Provide the [X, Y] coordinate of the cell's center where the given text is located.  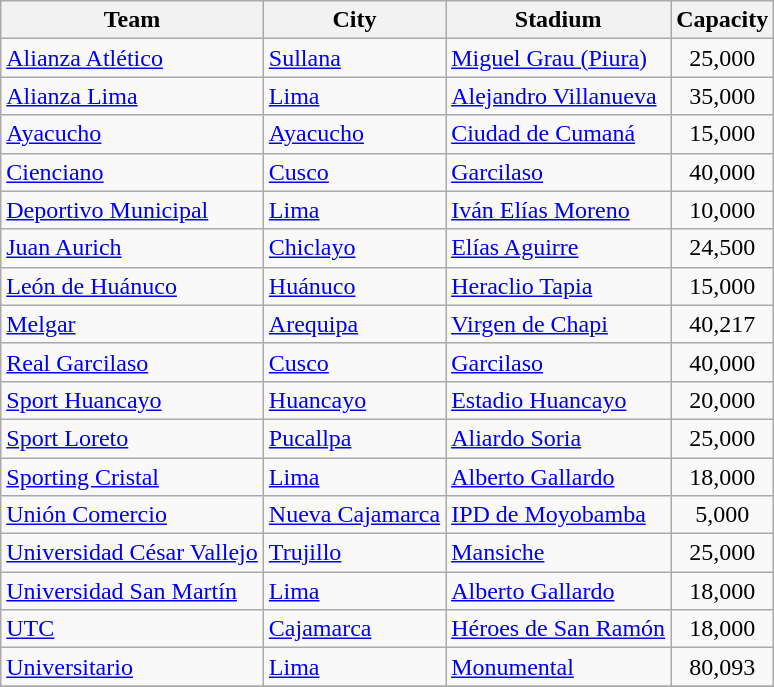
Trujillo [354, 553]
Aliardo Soria [558, 438]
Unión Comercio [132, 515]
Sport Huancayo [132, 400]
Nueva Cajamarca [354, 515]
Estadio Huancayo [558, 400]
Héroes de San Ramón [558, 629]
Virgen de Chapi [558, 324]
UTC [132, 629]
24,500 [722, 248]
Mansiche [558, 553]
35,000 [722, 96]
Monumental [558, 667]
20,000 [722, 400]
Arequipa [354, 324]
Universitario [132, 667]
Iván Elías Moreno [558, 210]
Miguel Grau (Piura) [558, 58]
Stadium [558, 20]
10,000 [722, 210]
Universidad César Vallejo [132, 553]
Ciudad de Cumaná [558, 134]
40,217 [722, 324]
Capacity [722, 20]
Juan Aurich [132, 248]
Chiclayo [354, 248]
Alejandro Villanueva [558, 96]
Cienciano [132, 172]
City [354, 20]
Huancayo [354, 400]
Sport Loreto [132, 438]
Real Garcilaso [132, 362]
Sporting Cristal [132, 477]
Alianza Lima [132, 96]
Deportivo Municipal [132, 210]
Heraclio Tapia [558, 286]
León de Huánuco [132, 286]
Pucallpa [354, 438]
Team [132, 20]
Elías Aguirre [558, 248]
Melgar [132, 324]
Universidad San Martín [132, 591]
Cajamarca [354, 629]
80,093 [722, 667]
Huánuco [354, 286]
Sullana [354, 58]
IPD de Moyobamba [558, 515]
Alianza Atlético [132, 58]
5,000 [722, 515]
